For the text-containing cell, return its midpoint in [x, y] coordinate format. 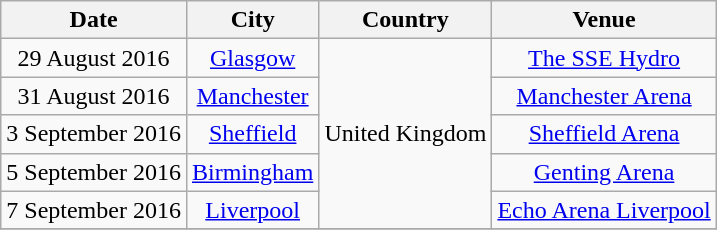
Sheffield [252, 134]
3 September 2016 [94, 134]
31 August 2016 [94, 96]
7 September 2016 [94, 210]
The SSE Hydro [604, 58]
Echo Arena Liverpool [604, 210]
Date [94, 20]
Genting Arena [604, 172]
Manchester [252, 96]
5 September 2016 [94, 172]
Glasgow [252, 58]
United Kingdom [406, 134]
Birmingham [252, 172]
29 August 2016 [94, 58]
Country [406, 20]
Sheffield Arena [604, 134]
City [252, 20]
Venue [604, 20]
Liverpool [252, 210]
Manchester Arena [604, 96]
